Capture the cell that displays the provided text and extract its [X, Y] central coordinate. 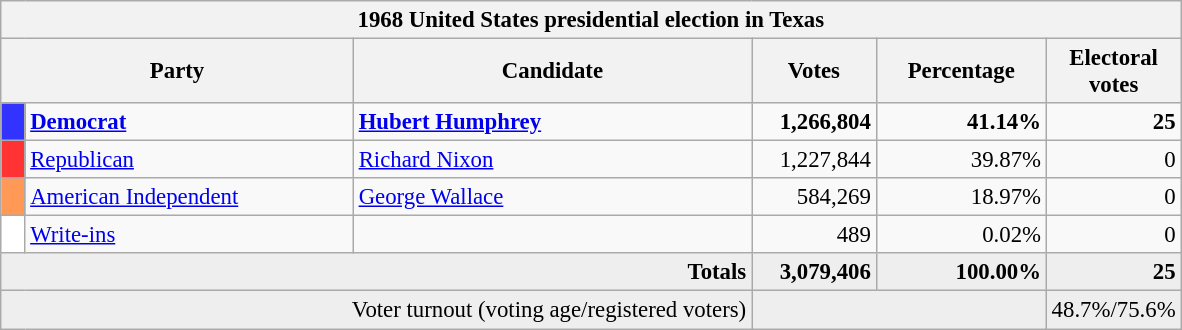
Democrat [189, 122]
489 [814, 235]
100.00% [961, 273]
Party [178, 72]
Candidate [552, 72]
Voter turnout (voting age/registered voters) [376, 310]
1,266,804 [814, 122]
18.97% [961, 197]
Electoral votes [1114, 72]
Richard Nixon [552, 160]
American Independent [189, 197]
1968 United States presidential election in Texas [591, 20]
3,079,406 [814, 273]
1,227,844 [814, 160]
Totals [376, 273]
Write-ins [189, 235]
George Wallace [552, 197]
584,269 [814, 197]
Votes [814, 72]
Republican [189, 160]
48.7%/75.6% [1114, 310]
41.14% [961, 122]
0.02% [961, 235]
Hubert Humphrey [552, 122]
Percentage [961, 72]
39.87% [961, 160]
